Pinpoint the cell where the given text exists, returning its (X, Y) midpoint coordinate. 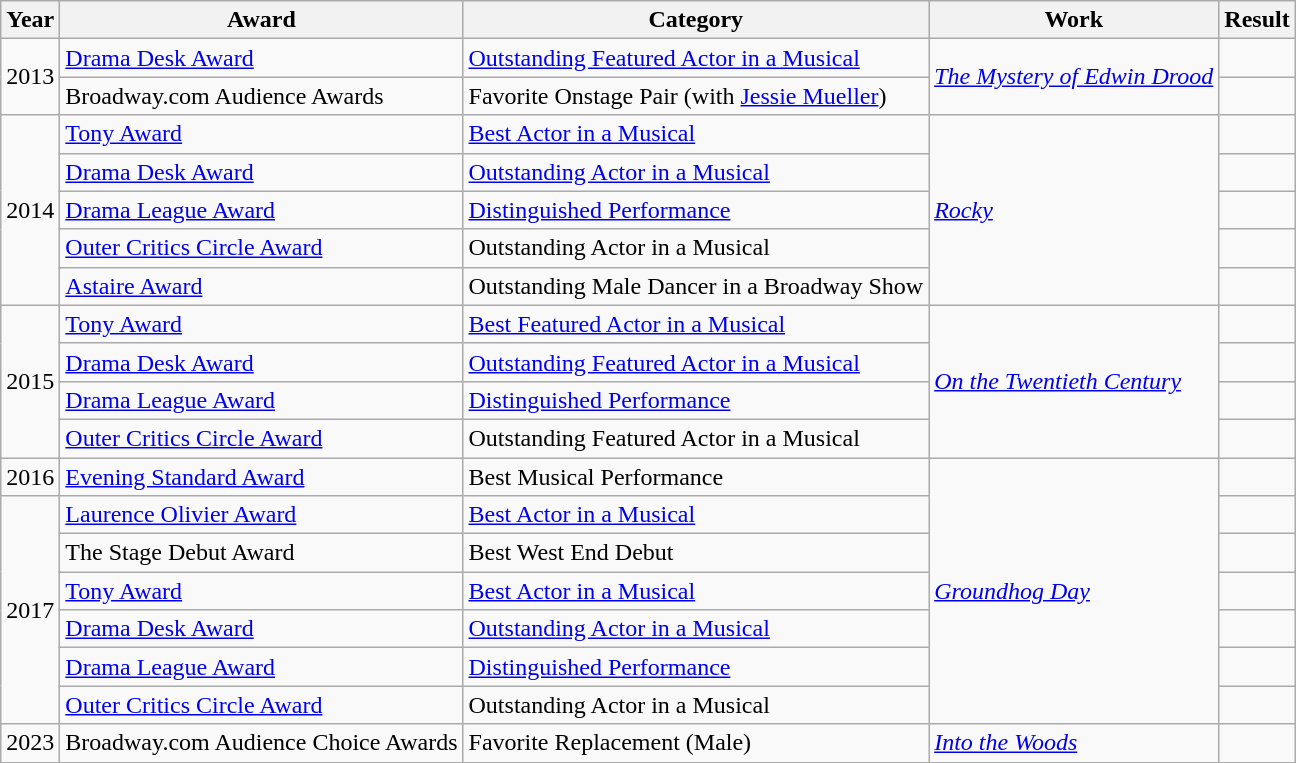
2023 (30, 743)
Favorite Onstage Pair (with Jessie Mueller) (696, 96)
Into the Woods (1074, 743)
Astaire Award (262, 286)
Result (1257, 20)
Year (30, 20)
Groundhog Day (1074, 591)
Broadway.com Audience Awards (262, 96)
2017 (30, 610)
Best West End Debut (696, 553)
2013 (30, 77)
The Mystery of Edwin Drood (1074, 77)
Laurence Olivier Award (262, 515)
2016 (30, 477)
Best Featured Actor in a Musical (696, 324)
Broadway.com Audience Choice Awards (262, 743)
Work (1074, 20)
2014 (30, 210)
Award (262, 20)
The Stage Debut Award (262, 553)
Favorite Replacement (Male) (696, 743)
Rocky (1074, 210)
On the Twentieth Century (1074, 381)
2015 (30, 381)
Outstanding Male Dancer in a Broadway Show (696, 286)
Best Musical Performance (696, 477)
Category (696, 20)
Evening Standard Award (262, 477)
